Return [x, y] of the center of cell containing provided text 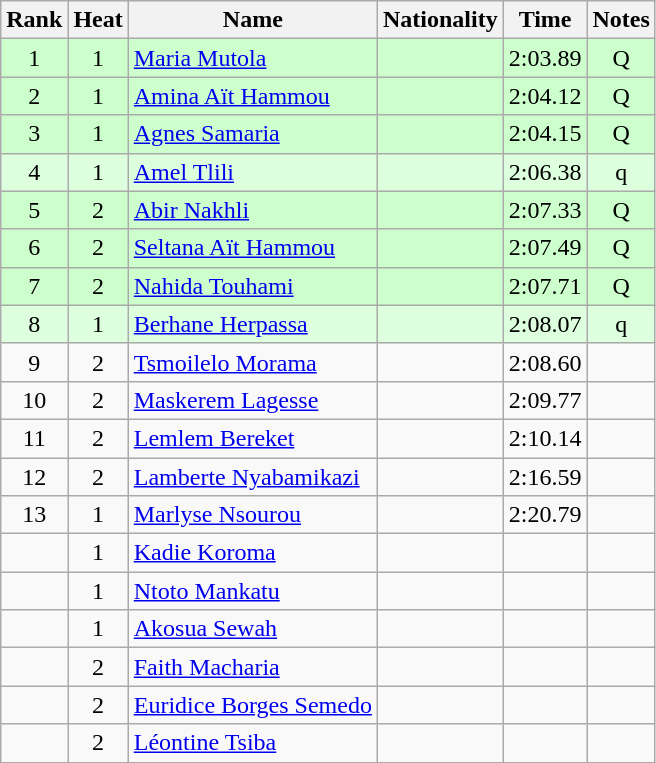
Faith Macharia [252, 667]
Lamberte Nyabamikazi [252, 477]
2:03.89 [545, 58]
Maria Mutola [252, 58]
Name [252, 20]
Amel Tlili [252, 172]
9 [34, 362]
2:07.33 [545, 210]
2:08.07 [545, 324]
2:06.38 [545, 172]
Abir Nakhli [252, 210]
Berhane Herpassa [252, 324]
Nahida Touhami [252, 286]
Lemlem Bereket [252, 438]
4 [34, 172]
Time [545, 20]
Heat [98, 20]
Tsmoilelo Morama [252, 362]
Akosua Sewah [252, 629]
2:16.59 [545, 477]
Nationality [440, 20]
5 [34, 210]
13 [34, 515]
3 [34, 134]
6 [34, 248]
Seltana Aït Hammou [252, 248]
11 [34, 438]
Marlyse Nsourou [252, 515]
Ntoto Mankatu [252, 591]
Kadie Koroma [252, 553]
10 [34, 400]
7 [34, 286]
2:09.77 [545, 400]
2:07.71 [545, 286]
2:07.49 [545, 248]
2:10.14 [545, 438]
2:04.12 [545, 96]
Notes [621, 20]
2:20.79 [545, 515]
2:08.60 [545, 362]
Maskerem Lagesse [252, 400]
Agnes Samaria [252, 134]
Rank [34, 20]
2:04.15 [545, 134]
12 [34, 477]
Léontine Tsiba [252, 743]
Euridice Borges Semedo [252, 705]
Amina Aït Hammou [252, 96]
8 [34, 324]
